Provide the (X, Y) coordinate of the cell's center where the given text is located.  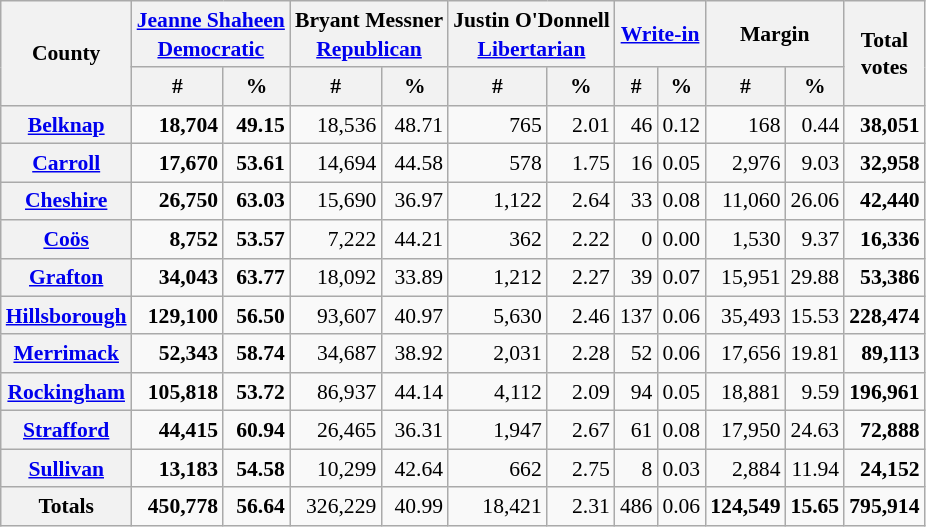
44.21 (414, 239)
Totalvotes (884, 53)
14,694 (336, 163)
765 (498, 125)
44,415 (178, 430)
17,950 (745, 430)
34,687 (336, 354)
Cheshire (66, 201)
33.89 (414, 277)
18,536 (336, 125)
72,888 (884, 430)
32,958 (884, 163)
7,222 (336, 239)
0.00 (681, 239)
2.46 (581, 316)
60.94 (256, 430)
13,183 (178, 468)
4,112 (498, 392)
39 (636, 277)
Merrimack (66, 354)
124,549 (745, 507)
56.50 (256, 316)
44.58 (414, 163)
9.03 (816, 163)
15.53 (816, 316)
86,937 (336, 392)
49.15 (256, 125)
58.74 (256, 354)
578 (498, 163)
2,884 (745, 468)
2.09 (581, 392)
29.88 (816, 277)
35,493 (745, 316)
53.72 (256, 392)
16 (636, 163)
36.97 (414, 201)
Rockingham (66, 392)
40.97 (414, 316)
52 (636, 354)
129,100 (178, 316)
26,465 (336, 430)
17,656 (745, 354)
8 (636, 468)
362 (498, 239)
54.58 (256, 468)
0.03 (681, 468)
2,031 (498, 354)
Jeanne ShaheenDemocratic (211, 34)
52,343 (178, 354)
18,092 (336, 277)
Carroll (66, 163)
795,914 (884, 507)
11,060 (745, 201)
38,051 (884, 125)
11.94 (816, 468)
63.03 (256, 201)
56.64 (256, 507)
46 (636, 125)
33 (636, 201)
Sullivan (66, 468)
Margin (774, 34)
0.44 (816, 125)
44.14 (414, 392)
1,530 (745, 239)
196,961 (884, 392)
Write-in (660, 34)
228,474 (884, 316)
8,752 (178, 239)
93,607 (336, 316)
42,440 (884, 201)
38.92 (414, 354)
89,113 (884, 354)
326,229 (336, 507)
2.28 (581, 354)
16,336 (884, 239)
Strafford (66, 430)
53.57 (256, 239)
2.64 (581, 201)
Totals (66, 507)
Bryant MessnerRepublican (369, 34)
Hillsborough (66, 316)
63.77 (256, 277)
486 (636, 507)
2.31 (581, 507)
2.27 (581, 277)
9.59 (816, 392)
18,421 (498, 507)
53.61 (256, 163)
26,750 (178, 201)
34,043 (178, 277)
18,704 (178, 125)
15,951 (745, 277)
168 (745, 125)
105,818 (178, 392)
40.99 (414, 507)
2.01 (581, 125)
1.75 (581, 163)
450,778 (178, 507)
2.67 (581, 430)
1,947 (498, 430)
24.63 (816, 430)
61 (636, 430)
15,690 (336, 201)
0.12 (681, 125)
94 (636, 392)
Grafton (66, 277)
26.06 (816, 201)
36.31 (414, 430)
15.65 (816, 507)
5,630 (498, 316)
137 (636, 316)
0 (636, 239)
17,670 (178, 163)
2,976 (745, 163)
662 (498, 468)
24,152 (884, 468)
2.22 (581, 239)
42.64 (414, 468)
9.37 (816, 239)
10,299 (336, 468)
53,386 (884, 277)
County (66, 53)
Justin O'DonnellLibertarian (532, 34)
1,122 (498, 201)
48.71 (414, 125)
19.81 (816, 354)
2.75 (581, 468)
1,212 (498, 277)
Belknap (66, 125)
0.07 (681, 277)
Coös (66, 239)
18,881 (745, 392)
